Return (X, Y) of the center of cell containing provided text 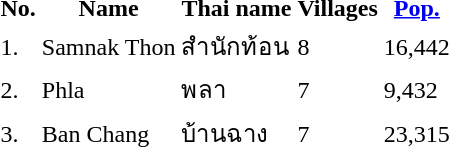
พลา (236, 90)
8 (338, 46)
7 (338, 90)
Samnak Thon (108, 46)
Phla (108, 90)
สำนักท้อน (236, 46)
